Pinpoint the cell where the given text exists, returning its [x, y] midpoint coordinate. 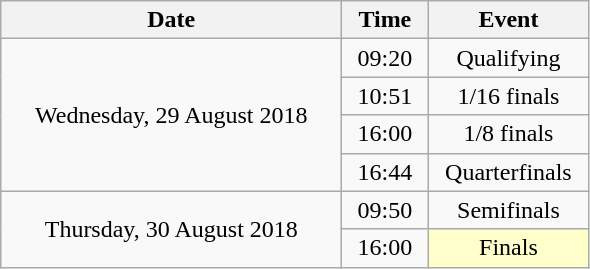
1/16 finals [508, 96]
Quarterfinals [508, 172]
1/8 finals [508, 134]
10:51 [385, 96]
Semifinals [508, 210]
Qualifying [508, 58]
Time [385, 20]
09:50 [385, 210]
Thursday, 30 August 2018 [172, 229]
Event [508, 20]
16:44 [385, 172]
Finals [508, 248]
Wednesday, 29 August 2018 [172, 115]
09:20 [385, 58]
Date [172, 20]
